Search for the cell housing the specified text and yield its (X, Y) center coordinate. 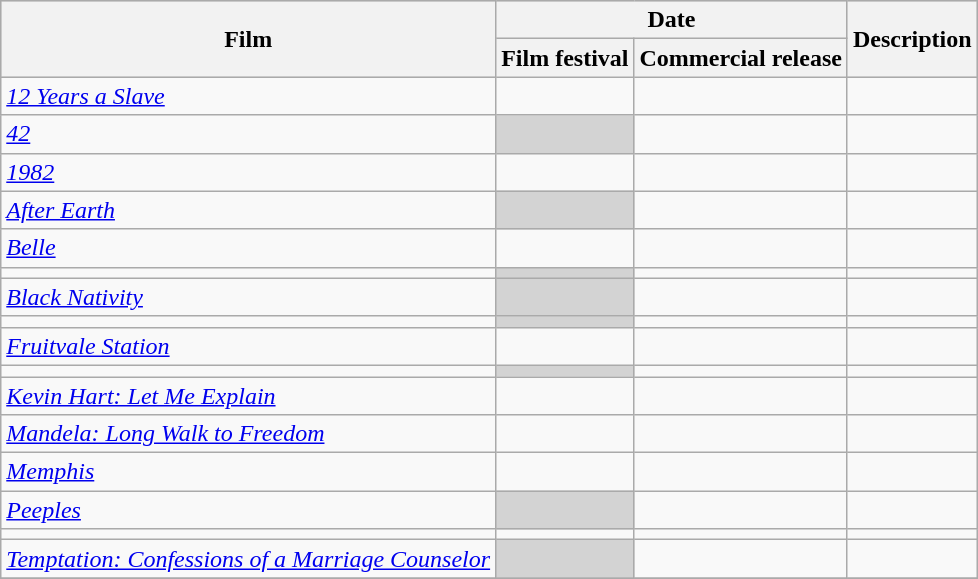
Film festival (565, 58)
After Earth (248, 210)
12 Years a Slave (248, 96)
42 (248, 134)
Mandela: Long Walk to Freedom (248, 434)
Date (672, 20)
Kevin Hart: Let Me Explain (248, 395)
Film (248, 39)
Black Nativity (248, 297)
Commercial release (740, 58)
Fruitvale Station (248, 346)
1982 (248, 172)
Description (912, 39)
Peeples (248, 510)
Temptation: Confessions of a Marriage Counselor (248, 559)
Belle (248, 248)
Memphis (248, 472)
